Pinpoint the cell where the given text exists, returning its (X, Y) midpoint coordinate. 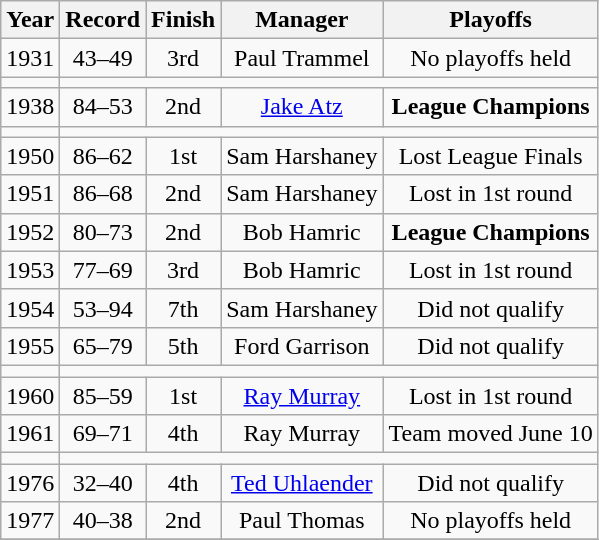
7th (184, 308)
1952 (30, 232)
40–38 (103, 521)
Lost League Finals (490, 156)
1950 (30, 156)
1955 (30, 346)
5th (184, 346)
Jake Atz (302, 107)
Team moved June 10 (490, 434)
Record (103, 20)
1977 (30, 521)
1938 (30, 107)
1931 (30, 58)
Manager (302, 20)
32–40 (103, 483)
86–68 (103, 194)
77–69 (103, 270)
86–62 (103, 156)
Year (30, 20)
Paul Thomas (302, 521)
Finish (184, 20)
Playoffs (490, 20)
Ted Uhlaender (302, 483)
85–59 (103, 395)
65–79 (103, 346)
84–53 (103, 107)
Paul Trammel (302, 58)
1960 (30, 395)
53–94 (103, 308)
1961 (30, 434)
43–49 (103, 58)
1954 (30, 308)
1953 (30, 270)
69–71 (103, 434)
1951 (30, 194)
80–73 (103, 232)
1976 (30, 483)
Ford Garrison (302, 346)
